Scan for the cell matching the given text and deliver its (X, Y) coordinate at center. 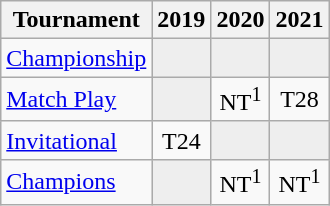
Invitational (76, 140)
Tournament (76, 20)
Championship (76, 58)
T28 (300, 100)
Champions (76, 182)
2020 (240, 20)
T24 (182, 140)
Match Play (76, 100)
2021 (300, 20)
2019 (182, 20)
